Return (x, y) of the center of cell containing provided text 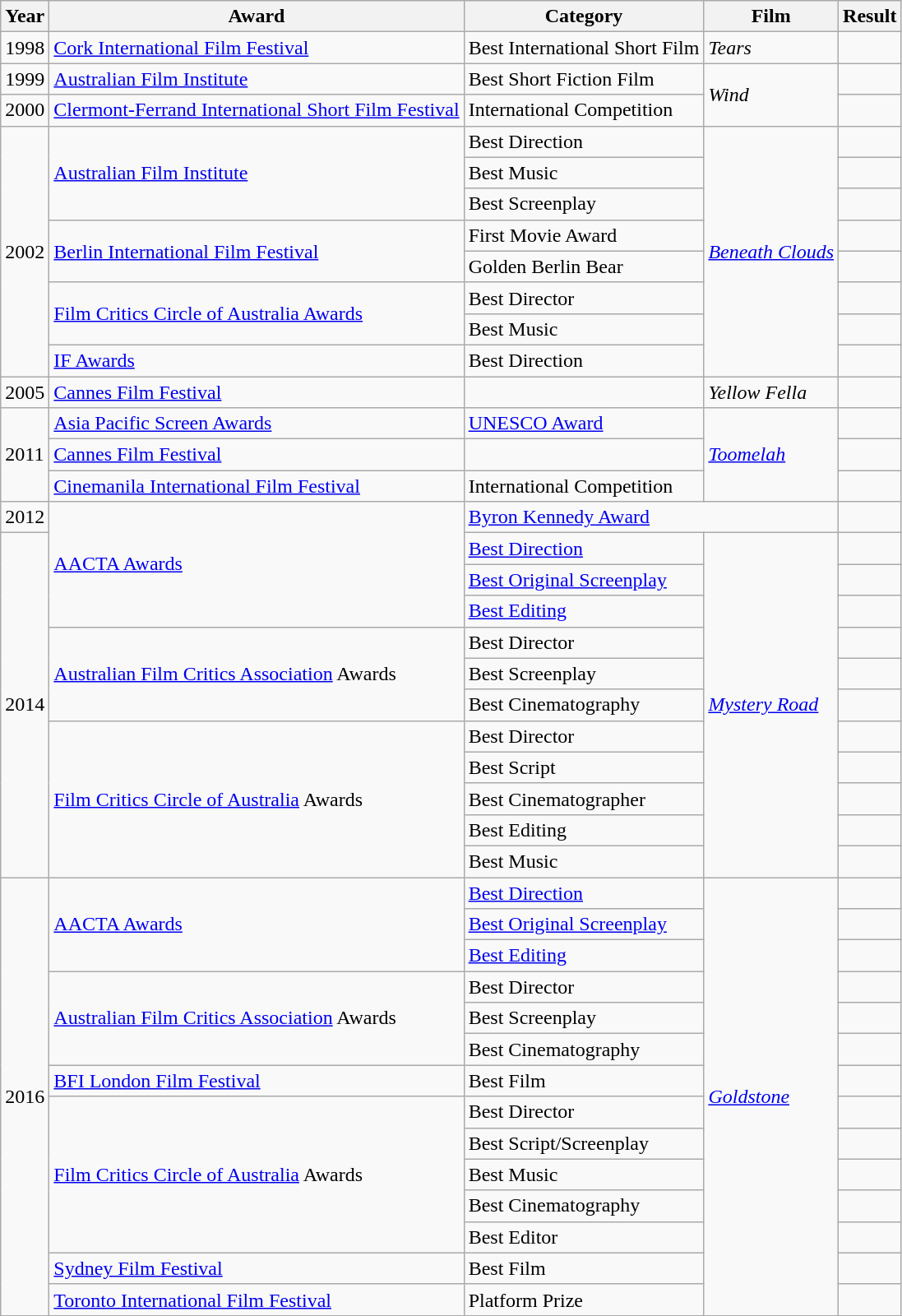
Best Script/Screenplay (584, 1143)
2014 (25, 706)
2016 (25, 1096)
Best Short Fiction Film (584, 79)
Result (870, 16)
Cinemanila International Film Festival (257, 486)
2011 (25, 455)
First Movie Award (584, 235)
Asia Pacific Screen Awards (257, 424)
Award (257, 16)
2000 (25, 110)
Toomelah (771, 455)
Golden Berlin Bear (584, 266)
Yellow Fella (771, 392)
Cork International Film Festival (257, 48)
Byron Kennedy Award (651, 517)
Clermont-Ferrand International Short Film Festival (257, 110)
2005 (25, 392)
IF Awards (257, 360)
Berlin International Film Festival (257, 251)
Sydney Film Festival (257, 1268)
Best Script (584, 767)
Category (584, 16)
1998 (25, 48)
Beneath Clouds (771, 251)
Year (25, 16)
BFI London Film Festival (257, 1081)
Best Cinematographer (584, 799)
Goldstone (771, 1096)
Mystery Road (771, 706)
1999 (25, 79)
UNESCO Award (584, 424)
Wind (771, 95)
Best International Short Film (584, 48)
Tears (771, 48)
Toronto International Film Festival (257, 1300)
Best Editor (584, 1237)
Platform Prize (584, 1300)
Film (771, 16)
2002 (25, 251)
2012 (25, 517)
